Determine the (X, Y) coordinate at the center of the cell enclosing the given text.  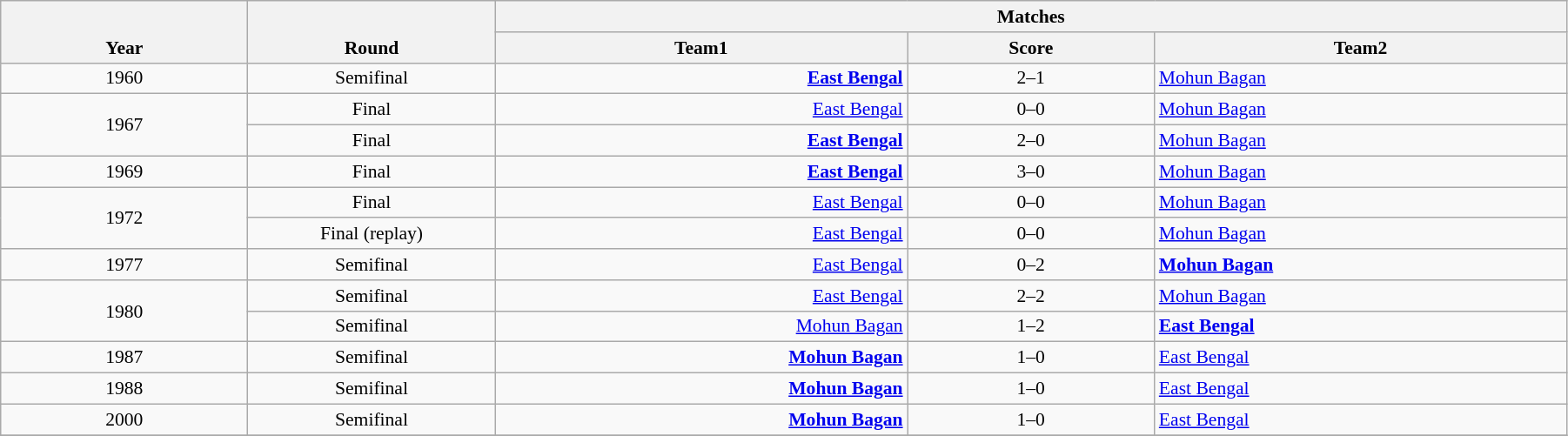
Score (1031, 48)
Matches (1030, 17)
2000 (124, 419)
1980 (124, 312)
Team2 (1361, 48)
Final (replay) (372, 234)
1967 (124, 125)
1960 (124, 78)
1972 (124, 218)
Team1 (701, 48)
Round (372, 31)
Year (124, 31)
1977 (124, 265)
0–2 (1031, 265)
2–0 (1031, 141)
1–2 (1031, 326)
3–0 (1031, 171)
2–2 (1031, 296)
1988 (124, 389)
2–1 (1031, 78)
1969 (124, 171)
1987 (124, 358)
